Locate the cell with the specified text and output its (x, y) center coordinate. 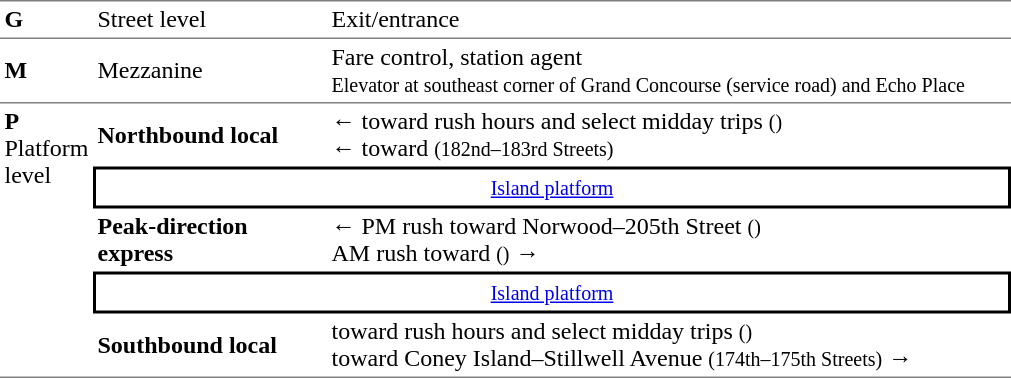
PPlatform level (46, 240)
← PM rush toward Norwood–205th Street () AM rush toward () → (669, 240)
M (46, 70)
Street level (210, 19)
Northbound local (210, 134)
Fare control, station agent Elevator at southeast corner of Grand Concourse (service road) and Echo Place (669, 70)
G (46, 19)
← toward rush hours and select midday trips () ← toward (182nd–183rd Streets) (669, 134)
Southbound local (210, 346)
Exit/entrance (669, 19)
Mezzanine (210, 70)
Peak-direction express (210, 240)
toward rush hours and select midday trips () toward Coney Island–Stillwell Avenue (174th–175th Streets) → (669, 346)
